Detect which cell encompasses the target text, then output its (X, Y) center coordinate. 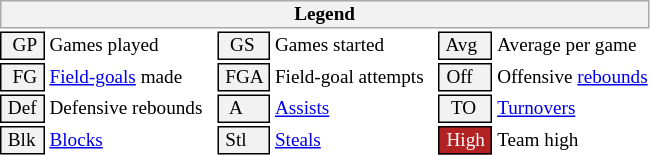
Games played (131, 46)
FGA (244, 77)
Average per game (573, 46)
Assists (354, 108)
Field-goals made (131, 77)
Legend (324, 14)
GP (22, 46)
FG (22, 77)
Defensive rebounds (131, 108)
Games started (354, 46)
Blk (22, 140)
High (466, 140)
Blocks (131, 140)
Def (22, 108)
Stl (244, 140)
GS (244, 46)
A (244, 108)
Field-goal attempts (354, 77)
Avg (466, 46)
TO (466, 108)
Off (466, 77)
Team high (573, 140)
Offensive rebounds (573, 77)
Turnovers (573, 108)
Steals (354, 140)
